Capture the cell that displays the provided text and extract its [X, Y] central coordinate. 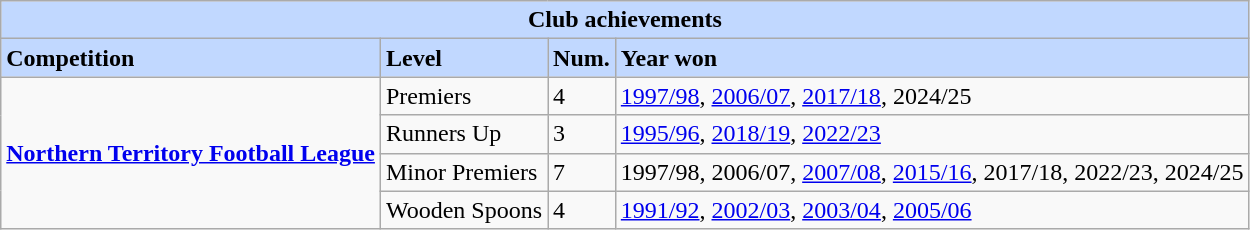
Level [464, 58]
Competition [191, 58]
7 [582, 172]
1991/92, 2002/03, 2003/04, 2005/06 [932, 210]
Minor Premiers [464, 172]
Num. [582, 58]
Wooden Spoons [464, 210]
Year won [932, 58]
1997/98, 2006/07, 2007/08, 2015/16, 2017/18, 2022/23, 2024/25 [932, 172]
Premiers [464, 96]
Runners Up [464, 134]
3 [582, 134]
Northern Territory Football League [191, 153]
1997/98, 2006/07, 2017/18, 2024/25 [932, 96]
1995/96, 2018/19, 2022/23 [932, 134]
Club achievements [625, 20]
